Output the [X, Y] coordinate of the center of the cell containing the given text.  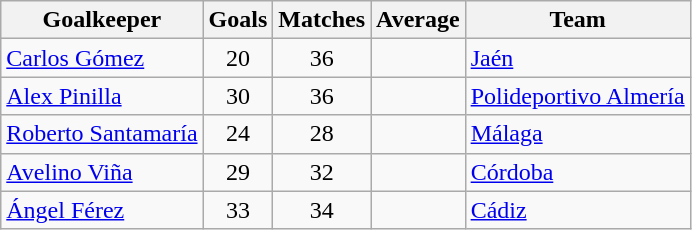
Goalkeeper [102, 20]
33 [238, 210]
Alex Pinilla [102, 96]
Córdoba [578, 172]
29 [238, 172]
Carlos Gómez [102, 58]
Roberto Santamaría [102, 134]
Team [578, 20]
Avelino Viña [102, 172]
34 [322, 210]
Polideportivo Almería [578, 96]
32 [322, 172]
24 [238, 134]
Málaga [578, 134]
Matches [322, 20]
30 [238, 96]
28 [322, 134]
Cádiz [578, 210]
Average [418, 20]
Ángel Férez [102, 210]
Goals [238, 20]
Jaén [578, 58]
20 [238, 58]
